Identify which cell holds the provided text, then report its (x, y) central coordinate. 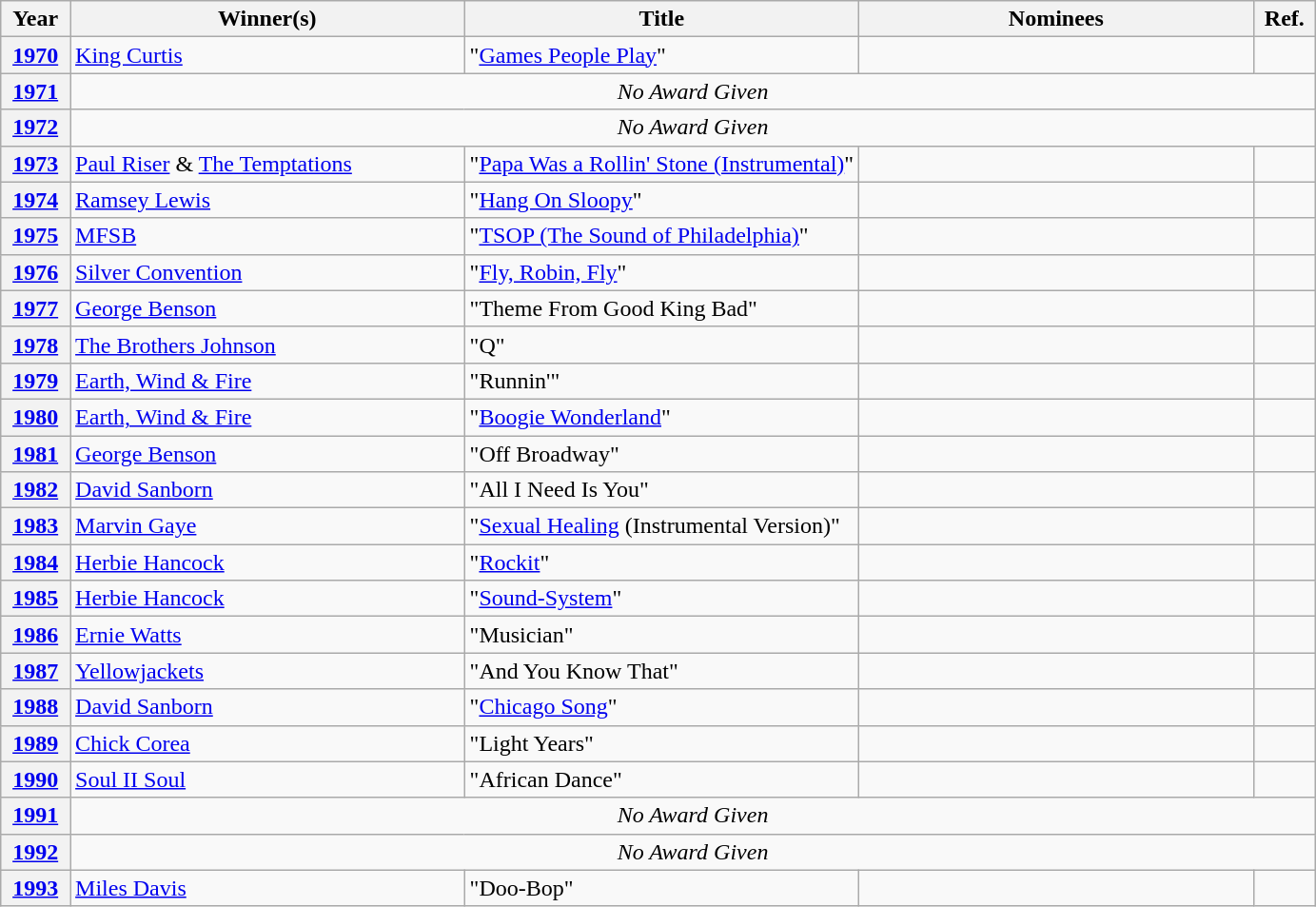
"Musician" (662, 635)
MFSB (268, 236)
Ref. (1285, 19)
"Papa Was a Rollin' Stone (Instrumental)" (662, 164)
"Boogie Wonderland" (662, 417)
1978 (36, 345)
1991 (36, 816)
Miles Davis (268, 888)
Paul Riser & The Temptations (268, 164)
"Theme From Good King Bad" (662, 308)
Title (662, 19)
"TSOP (The Sound of Philadelphia)" (662, 236)
1984 (36, 562)
1973 (36, 164)
"All I Need Is You" (662, 490)
1992 (36, 852)
1972 (36, 128)
1989 (36, 743)
1981 (36, 454)
"Chicago Song" (662, 707)
1977 (36, 308)
"Sexual Healing (Instrumental Version)" (662, 526)
Winner(s) (268, 19)
"African Dance" (662, 779)
"Doo-Bop" (662, 888)
Yellowjackets (268, 671)
King Curtis (268, 55)
1980 (36, 417)
Year (36, 19)
"Fly, Robin, Fly" (662, 272)
1983 (36, 526)
1982 (36, 490)
Chick Corea (268, 743)
1975 (36, 236)
"Games People Play" (662, 55)
1970 (36, 55)
Soul II Soul (268, 779)
1985 (36, 599)
1990 (36, 779)
"And You Know That" (662, 671)
"Hang On Sloopy" (662, 200)
"Rockit" (662, 562)
1976 (36, 272)
1974 (36, 200)
1993 (36, 888)
Nominees (1056, 19)
"Off Broadway" (662, 454)
1986 (36, 635)
"Runnin'" (662, 381)
1979 (36, 381)
Marvin Gaye (268, 526)
Silver Convention (268, 272)
1971 (36, 91)
1987 (36, 671)
"Q" (662, 345)
Ramsey Lewis (268, 200)
The Brothers Johnson (268, 345)
"Sound-System" (662, 599)
1988 (36, 707)
Ernie Watts (268, 635)
"Light Years" (662, 743)
